For the text-containing cell, return its midpoint in (x, y) coordinate format. 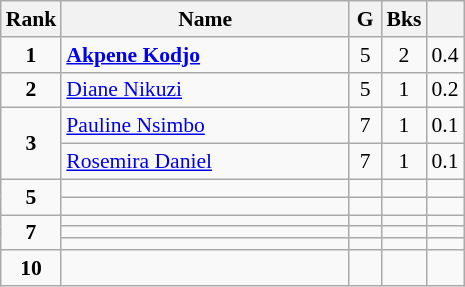
3 (32, 144)
Bks (404, 19)
Rank (32, 19)
Akpene Kodjo (205, 55)
G (366, 19)
0.2 (444, 90)
Rosemira Daniel (205, 162)
Name (205, 19)
0.4 (444, 55)
10 (32, 269)
Diane Nikuzi (205, 90)
Pauline Nsimbo (205, 126)
